Identify which cell holds the provided text, then report its [X, Y] central coordinate. 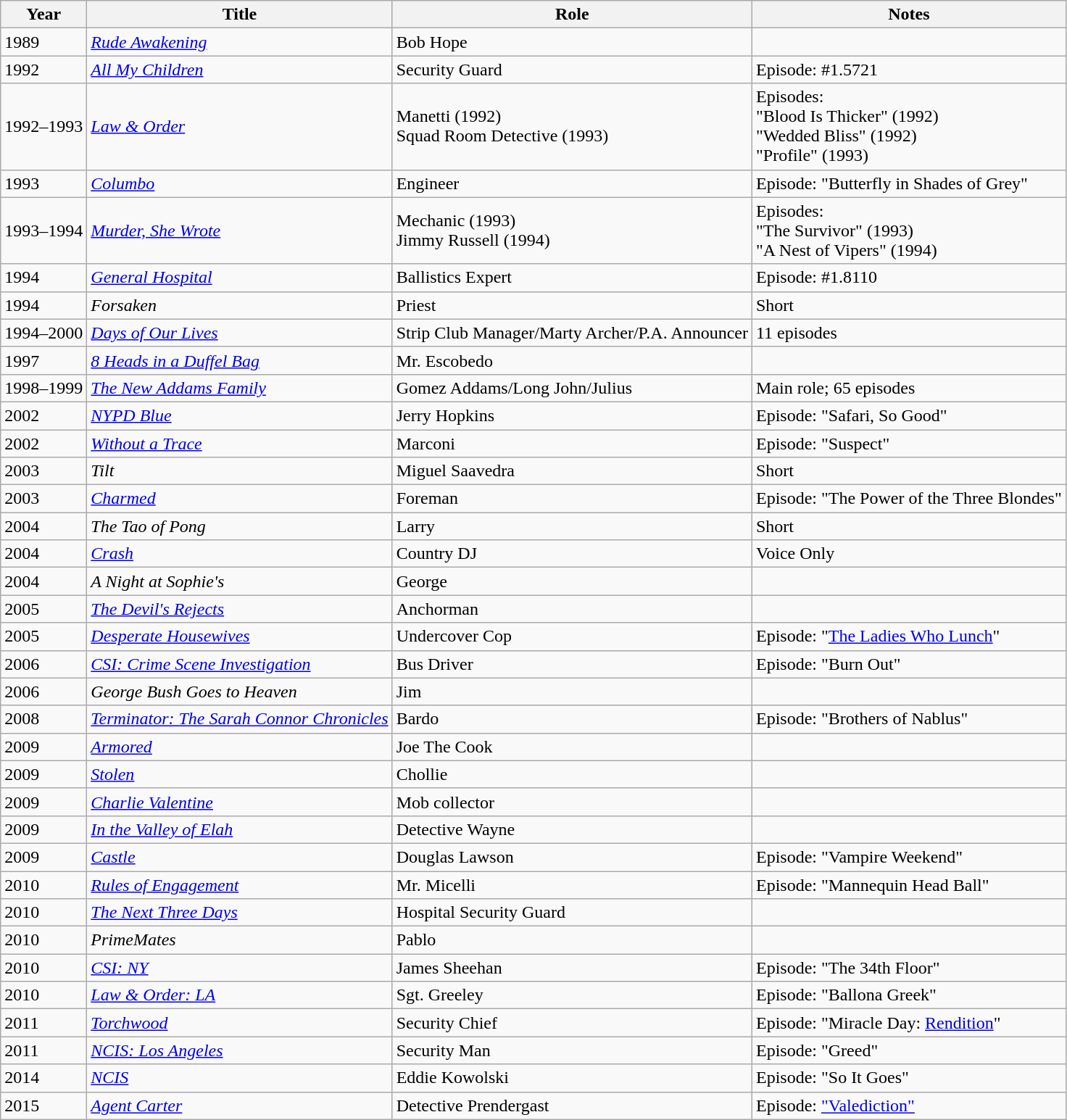
Desperate Housewives [239, 636]
Terminator: The Sarah Connor Chronicles [239, 719]
Tilt [239, 471]
1993–1994 [43, 231]
Security Man [572, 1050]
Agent Carter [239, 1106]
Notes [909, 14]
2015 [43, 1106]
Episode: "The 34th Floor" [909, 968]
Sgt. Greeley [572, 995]
Larry [572, 526]
Country DJ [572, 554]
Anchorman [572, 609]
1992–1993 [43, 126]
Episode: "The Power of the Three Blondes" [909, 499]
Torchwood [239, 1023]
Forsaken [239, 305]
Douglas Lawson [572, 857]
In the Valley of Elah [239, 829]
Episode: "Valediction" [909, 1106]
A Night at Sophie's [239, 581]
1997 [43, 360]
Episode: #1.8110 [909, 278]
Bus Driver [572, 664]
CSI: Crime Scene Investigation [239, 664]
Episode: #1.5721 [909, 70]
Foreman [572, 499]
1994–2000 [43, 333]
1989 [43, 42]
1992 [43, 70]
NYPD Blue [239, 415]
Jerry Hopkins [572, 415]
Ballistics Expert [572, 278]
Episode: "Brothers of Nablus" [909, 719]
Law & Order: LA [239, 995]
NCIS: Los Angeles [239, 1050]
Jim [572, 692]
CSI: NY [239, 968]
11 episodes [909, 333]
Detective Prendergast [572, 1106]
NCIS [239, 1078]
Security Chief [572, 1023]
Episodes:"The Survivor" (1993)"A Nest of Vipers" (1994) [909, 231]
Security Guard [572, 70]
The New Addams Family [239, 388]
Castle [239, 857]
Episode: "The Ladies Who Lunch" [909, 636]
Columbo [239, 183]
Bob Hope [572, 42]
Rules of Engagement [239, 885]
Undercover Cop [572, 636]
General Hospital [239, 278]
Armored [239, 747]
Priest [572, 305]
Episode: "Greed" [909, 1050]
The Tao of Pong [239, 526]
2014 [43, 1078]
Episode: "So It Goes" [909, 1078]
Miguel Saavedra [572, 471]
1993 [43, 183]
Main role; 65 episodes [909, 388]
Episodes:"Blood Is Thicker" (1992)"Wedded Bliss" (1992)"Profile" (1993) [909, 126]
Rude Awakening [239, 42]
1998–1999 [43, 388]
Law & Order [239, 126]
Role [572, 14]
Episode: "Suspect" [909, 443]
Hospital Security Guard [572, 913]
Stolen [239, 774]
Gomez Addams/Long John/Julius [572, 388]
Chollie [572, 774]
Manetti (1992)Squad Room Detective (1993) [572, 126]
Episode: "Burn Out" [909, 664]
Bardo [572, 719]
All My Children [239, 70]
Pablo [572, 940]
Mr. Escobedo [572, 360]
Episode: "Safari, So Good" [909, 415]
Days of Our Lives [239, 333]
Episode: "Butterfly in Shades of Grey" [909, 183]
James Sheehan [572, 968]
Joe The Cook [572, 747]
8 Heads in a Duffel Bag [239, 360]
PrimeMates [239, 940]
Mr. Micelli [572, 885]
Mechanic (1993)Jimmy Russell (1994) [572, 231]
The Next Three Days [239, 913]
Without a Trace [239, 443]
George Bush Goes to Heaven [239, 692]
Detective Wayne [572, 829]
George [572, 581]
Episode: "Mannequin Head Ball" [909, 885]
Crash [239, 554]
The Devil's Rejects [239, 609]
Murder, She Wrote [239, 231]
Episode: "Miracle Day: Rendition" [909, 1023]
Eddie Kowolski [572, 1078]
Year [43, 14]
Title [239, 14]
Engineer [572, 183]
Charlie Valentine [239, 802]
Charmed [239, 499]
2008 [43, 719]
Episode: "Vampire Weekend" [909, 857]
Strip Club Manager/Marty Archer/P.A. Announcer [572, 333]
Mob collector [572, 802]
Voice Only [909, 554]
Marconi [572, 443]
Episode: "Ballona Greek" [909, 995]
